Capture the cell that displays the provided text and extract its [X, Y] central coordinate. 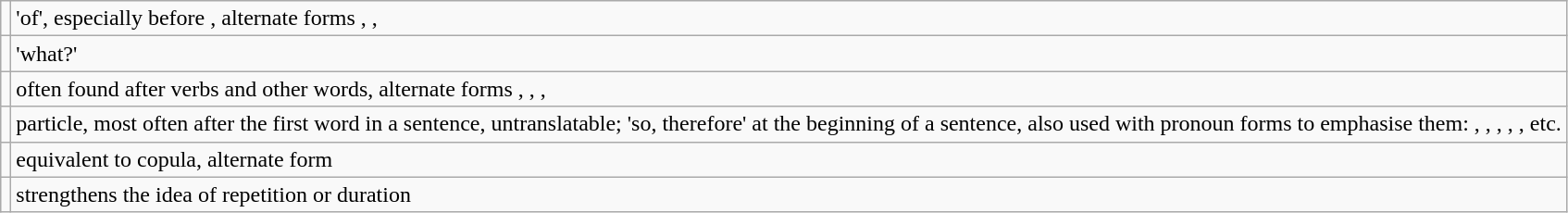
strengthens the idea of repetition or duration [789, 194]
'of', especially before , alternate forms , , [789, 19]
often found after verbs and other words, alternate forms , , , [789, 89]
'what?' [789, 54]
equivalent to copula, alternate form [789, 159]
